Provide the (x, y) coordinate of the cell's center where the given text is located.  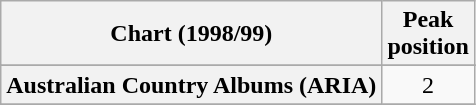
Australian Country Albums (ARIA) (192, 85)
2 (428, 85)
Chart (1998/99) (192, 34)
Peak position (428, 34)
